Locate the cell with the specified text and output its [x, y] center coordinate. 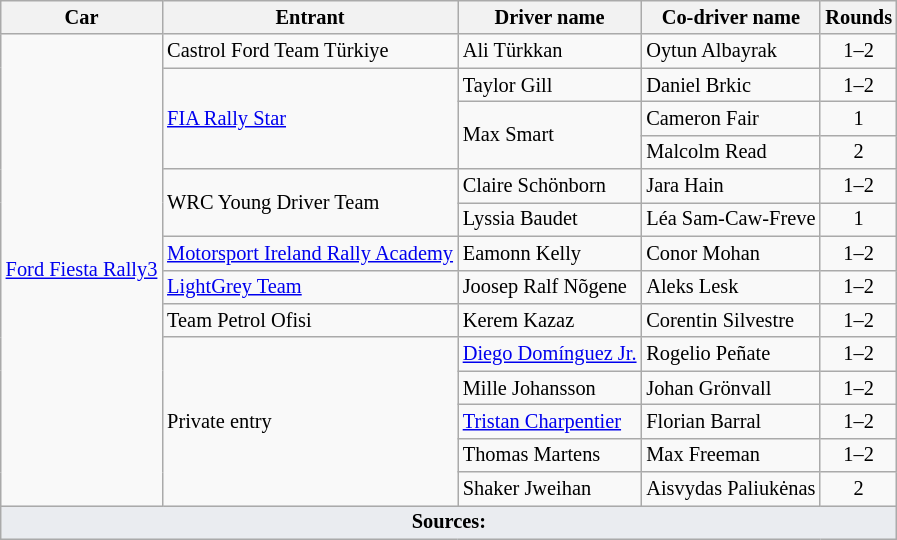
Kerem Kazaz [550, 320]
Max Smart [550, 134]
Joosep Ralf Nõgene [550, 287]
Jara Hain [730, 186]
Cameron Fair [730, 118]
Mille Johansson [550, 388]
Malcolm Read [730, 152]
Entrant [310, 17]
Sources: [449, 522]
Car [82, 17]
Ali Türkkan [550, 51]
Eamonn Kelly [550, 253]
Castrol Ford Team Türkiye [310, 51]
Conor Mohan [730, 253]
Private entry [310, 421]
Lyssia Baudet [550, 219]
WRC Young Driver Team [310, 202]
Claire Schönborn [550, 186]
Ford Fiesta Rally3 [82, 270]
Thomas Martens [550, 455]
Max Freeman [730, 455]
Motorsport Ireland Rally Academy [310, 253]
Daniel Brkic [730, 85]
Driver name [550, 17]
Co-driver name [730, 17]
Léa Sam-Caw-Freve [730, 219]
Shaker Jweihan [550, 489]
Aisvydas Paliukėnas [730, 489]
Diego Domínguez Jr. [550, 354]
Corentin Silvestre [730, 320]
Team Petrol Ofisi [310, 320]
Rogelio Peñate [730, 354]
Tristan Charpentier [550, 421]
Johan Grönvall [730, 388]
LightGrey Team [310, 287]
Florian Barral [730, 421]
Aleks Lesk [730, 287]
FIA Rally Star [310, 118]
Rounds [858, 17]
Oytun Albayrak [730, 51]
Taylor Gill [550, 85]
